Find where the given text appears and provide that cell's center as [X, Y] coordinate. 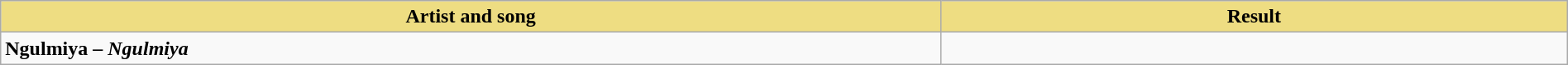
Result [1254, 17]
Ngulmiya – Ngulmiya [471, 48]
Artist and song [471, 17]
